Return the [x, y] coordinate for the center point of the cell that contains the specified text.  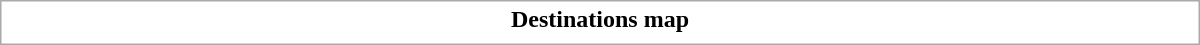
Destinations map [600, 19]
